Return [x, y] of the center of cell containing provided text 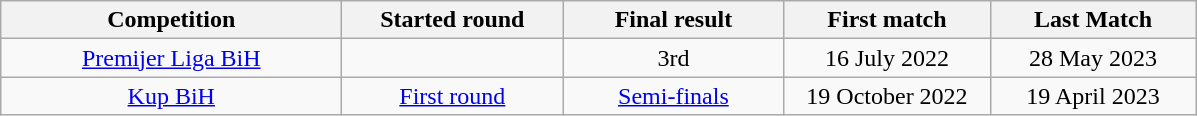
Last Match [1093, 20]
First match [887, 20]
19 October 2022 [887, 96]
16 July 2022 [887, 58]
Premijer Liga BiH [172, 58]
19 April 2023 [1093, 96]
Final result [674, 20]
28 May 2023 [1093, 58]
Semi-finals [674, 96]
First round [452, 96]
Competition [172, 20]
3rd [674, 58]
Started round [452, 20]
Kup BiH [172, 96]
